For the text-containing cell, return its midpoint in (x, y) coordinate format. 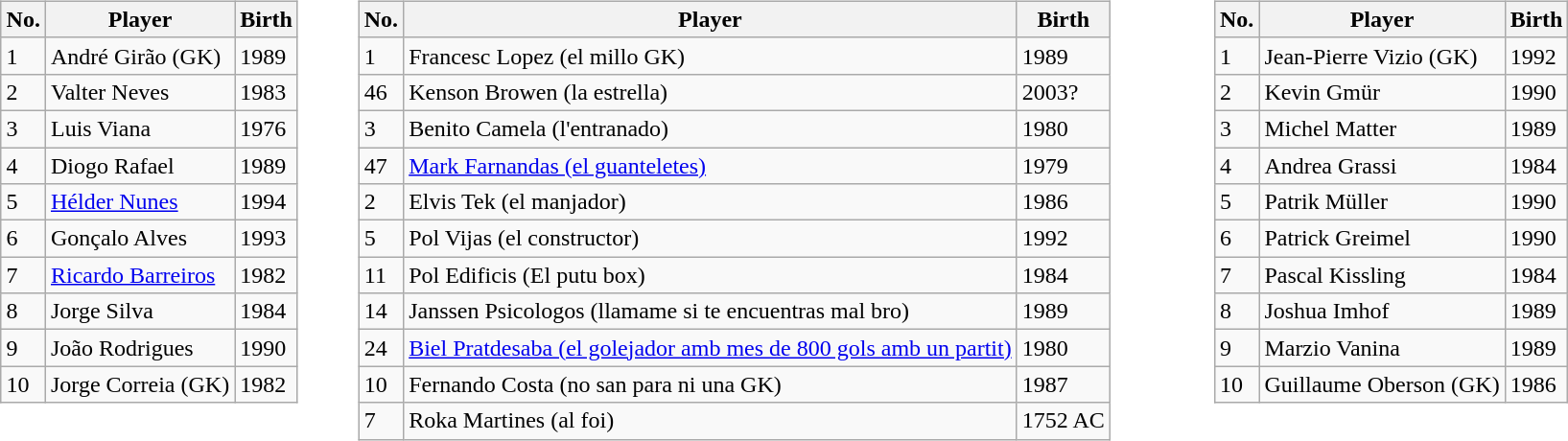
2003? (1063, 92)
Jean-Pierre Vizio (GK) (1382, 56)
Pol Vijas (el constructor) (711, 239)
1752 AC (1063, 421)
Luis Viana (140, 128)
Gonçalo Alves (140, 239)
46 (381, 92)
Janssen Psicologos (llamame si te encuentras mal bro) (711, 312)
Ricardo Barreiros (140, 275)
Guillaume Oberson (GK) (1382, 384)
Francesc Lopez (el millo GK) (711, 56)
1987 (1063, 384)
1994 (267, 202)
Joshua Imhof (1382, 312)
Roka Martines (al foi) (711, 421)
Kevin Gmür (1382, 92)
Fernando Costa (no san para ni una GK) (711, 384)
47 (381, 166)
Pascal Kissling (1382, 275)
Michel Matter (1382, 128)
1979 (1063, 166)
Valter Neves (140, 92)
Patrick Greimel (1382, 239)
1993 (267, 239)
14 (381, 312)
11 (381, 275)
1976 (267, 128)
24 (381, 348)
Biel Pratdesaba (el golejador amb mes de 800 gols amb un partit) (711, 348)
João Rodrigues (140, 348)
Pol Edificis (El putu box) (711, 275)
Andrea Grassi (1382, 166)
Marzio Vanina (1382, 348)
Benito Camela (l'entranado) (711, 128)
Elvis Tek (el manjador) (711, 202)
1983 (267, 92)
Jorge Silva (140, 312)
Kenson Browen (la estrella) (711, 92)
Jorge Correia (GK) (140, 384)
Hélder Nunes (140, 202)
Mark Farnandas (el guanteletes) (711, 166)
André Girão (GK) (140, 56)
Diogo Rafael (140, 166)
Patrik Müller (1382, 202)
